Locate the cell with the specified text and output its (x, y) center coordinate. 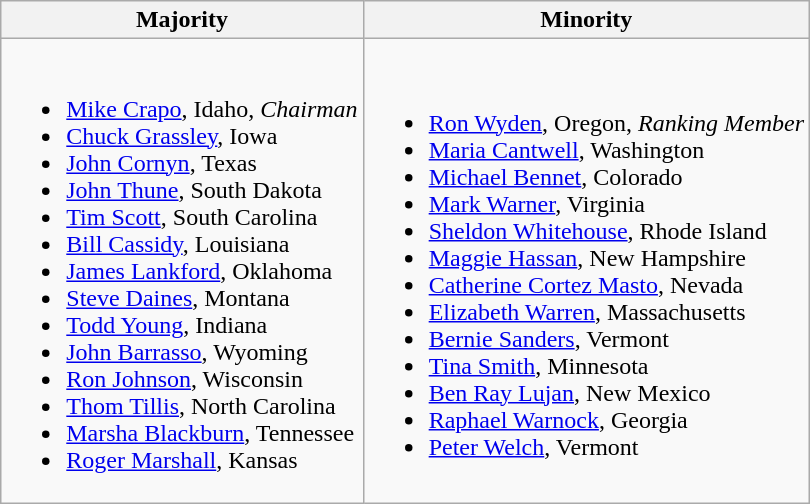
Minority (586, 20)
Majority (182, 20)
